Return the (X, Y) coordinate for the center point of the cell that contains the specified text.  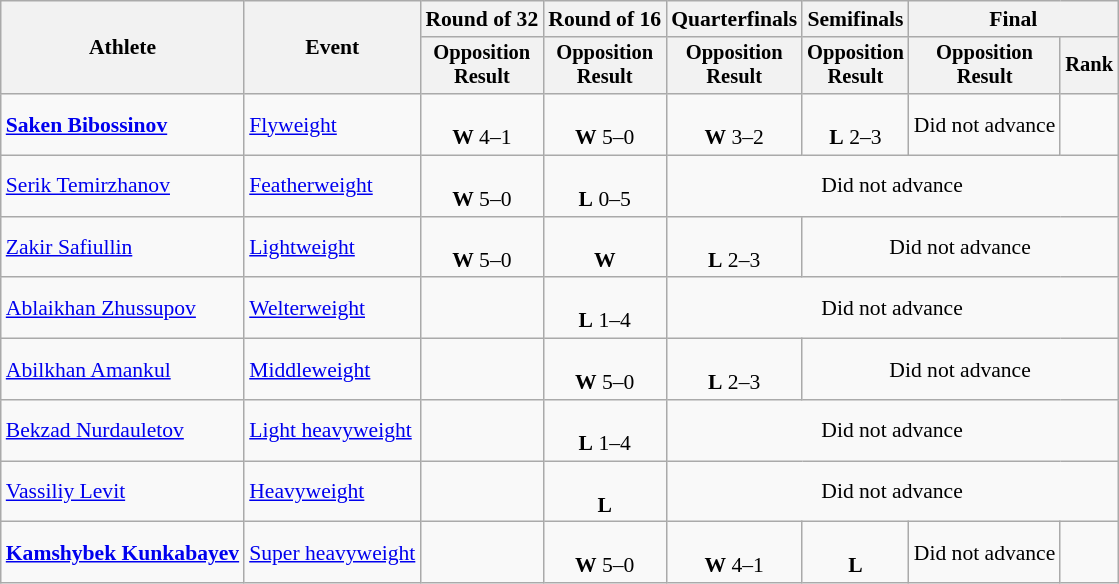
Featherweight (332, 186)
Vassiliy Levit (122, 492)
Quarterfinals (734, 19)
Abilkhan Amankul (122, 370)
Semifinals (856, 19)
Round of 32 (482, 19)
L 0–5 (604, 186)
Bekzad Nurdauletov (122, 430)
Serik Temirzhanov (122, 186)
Super heavyweight (332, 552)
Kamshybek Kunkabayev (122, 552)
Heavyweight (332, 492)
Middleweight (332, 370)
Lightweight (332, 248)
Athlete (122, 48)
Event (332, 48)
Rank (1089, 66)
Welterweight (332, 308)
W 3–2 (734, 124)
Light heavyweight (332, 430)
Round of 16 (604, 19)
Flyweight (332, 124)
Zakir Safiullin (122, 248)
Ablaikhan Zhussupov (122, 308)
Final (1014, 19)
W (604, 248)
Saken Bibossinov (122, 124)
